Extract the [x, y] coordinate from the center of the cell holding the provided text.  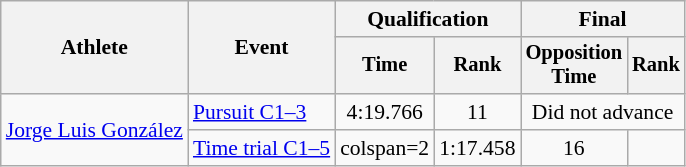
Time trial C1–5 [262, 148]
16 [574, 148]
Athlete [94, 48]
Event [262, 48]
4:19.766 [384, 112]
Qualification [428, 19]
Time [384, 66]
Pursuit C1–3 [262, 112]
11 [477, 112]
1:17.458 [477, 148]
colspan=2 [384, 148]
OppositionTime [574, 66]
Final [603, 19]
Did not advance [603, 112]
Jorge Luis González [94, 130]
